Scan for the cell matching the given text and deliver its (X, Y) coordinate at center. 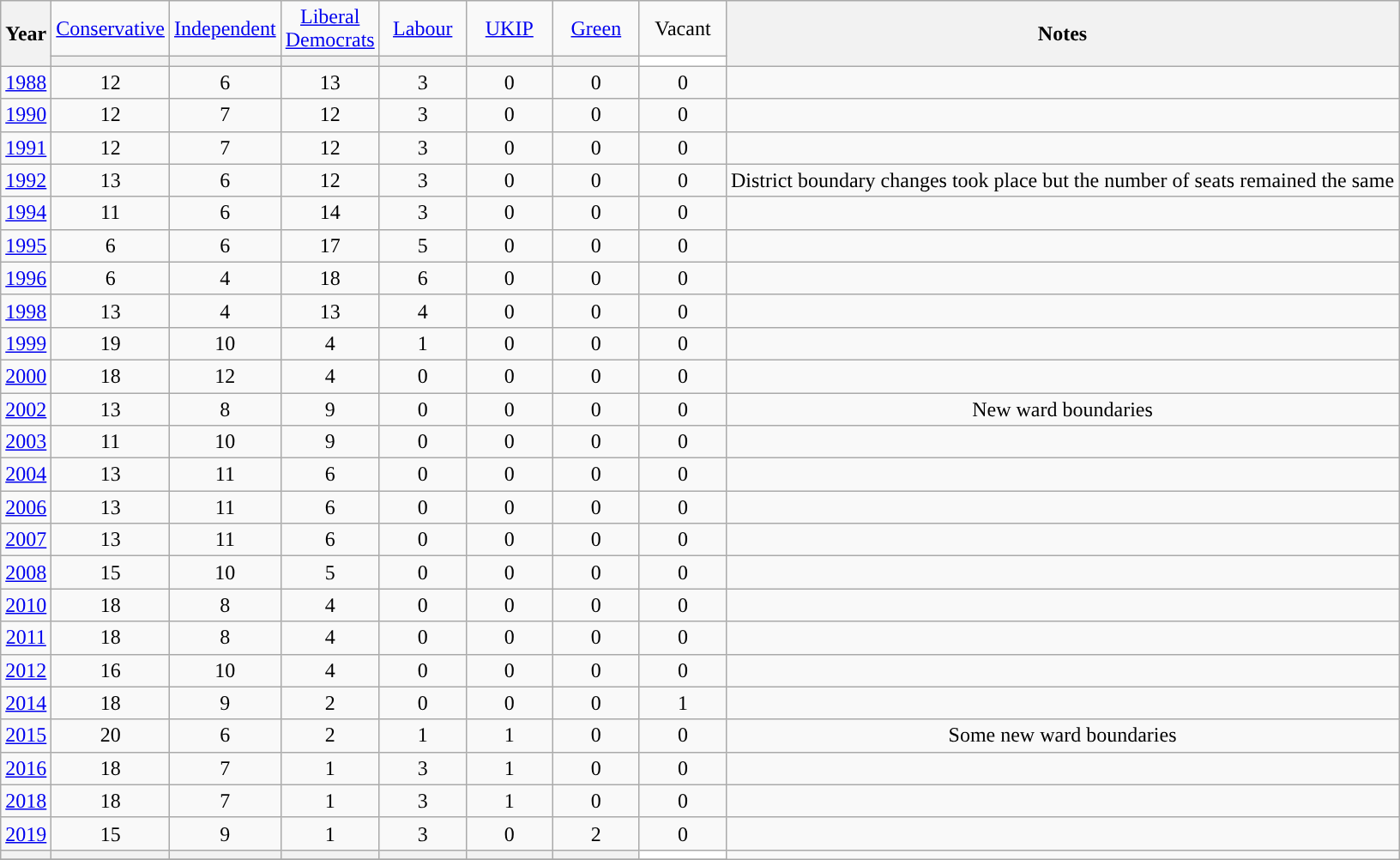
New ward boundaries (1062, 409)
2007 (26, 540)
Some new ward boundaries (1062, 736)
1999 (26, 343)
2002 (26, 409)
1995 (26, 245)
1988 (26, 82)
Notes (1062, 33)
1994 (26, 213)
20 (111, 736)
17 (329, 245)
2019 (26, 833)
2006 (26, 507)
16 (111, 670)
14 (329, 213)
1992 (26, 180)
19 (111, 343)
District boundary changes took place but the number of seats remained the same (1062, 180)
1996 (26, 278)
2004 (26, 475)
2008 (26, 572)
2012 (26, 670)
2015 (26, 736)
UKIP (510, 29)
Green (595, 29)
Labour (422, 29)
Liberal Democrats (329, 29)
2010 (26, 605)
2014 (26, 703)
Conservative (111, 29)
Year (26, 33)
1998 (26, 311)
2003 (26, 442)
2016 (26, 768)
Independent (226, 29)
2000 (26, 376)
1991 (26, 148)
Vacant (683, 29)
2018 (26, 801)
1990 (26, 115)
2011 (26, 638)
